Capture the cell that displays the provided text and extract its (X, Y) central coordinate. 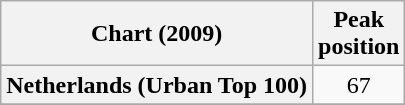
67 (359, 85)
Peakposition (359, 34)
Netherlands (Urban Top 100) (157, 85)
Chart (2009) (157, 34)
